From the cell containing the given text, extract its center point as (X, Y) coordinate. 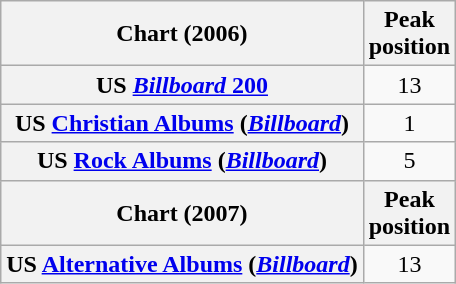
Chart (2007) (182, 212)
US Rock Albums (Billboard) (182, 161)
US Alternative Albums (Billboard) (182, 264)
5 (409, 161)
US Billboard 200 (182, 85)
Chart (2006) (182, 34)
US Christian Albums (Billboard) (182, 123)
1 (409, 123)
